Identify which cell holds the provided text, then report its (x, y) central coordinate. 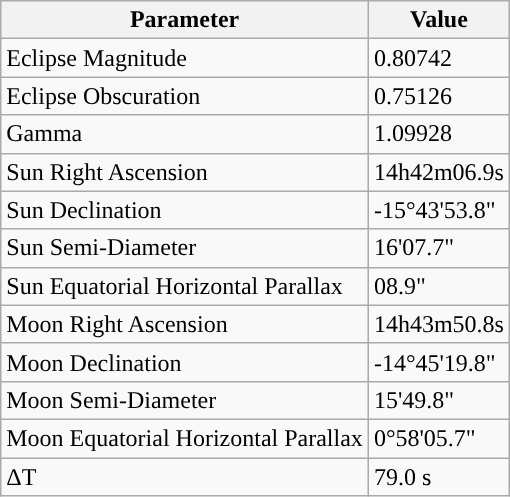
14h42m06.9s (438, 172)
Eclipse Magnitude (185, 58)
ΔT (185, 477)
Moon Right Ascension (185, 324)
0°58'05.7" (438, 438)
Sun Semi-Diameter (185, 248)
15'49.8" (438, 400)
Value (438, 20)
79.0 s (438, 477)
-15°43'53.8" (438, 210)
Moon Semi-Diameter (185, 400)
-14°45'19.8" (438, 362)
1.09928 (438, 134)
14h43m50.8s (438, 324)
Sun Declination (185, 210)
0.80742 (438, 58)
Sun Equatorial Horizontal Parallax (185, 286)
0.75126 (438, 96)
Sun Right Ascension (185, 172)
16'07.7" (438, 248)
Gamma (185, 134)
Parameter (185, 20)
Moon Equatorial Horizontal Parallax (185, 438)
Eclipse Obscuration (185, 96)
08.9" (438, 286)
Moon Declination (185, 362)
